Return the [x, y] coordinate for the center point of the cell that contains the specified text.  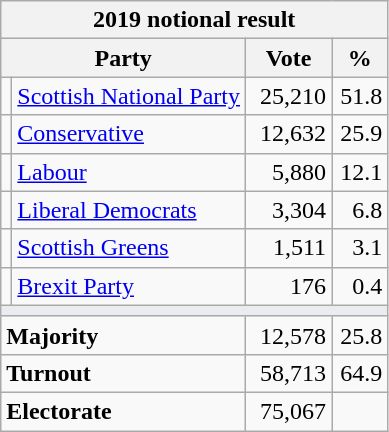
12,632 [289, 134]
Party [124, 58]
25,210 [289, 96]
25.9 [360, 134]
Labour [129, 172]
Scottish Greens [129, 248]
6.8 [360, 210]
25.8 [360, 335]
Electorate [124, 411]
3.1 [360, 248]
% [360, 58]
51.8 [360, 96]
1,511 [289, 248]
Scottish National Party [129, 96]
12,578 [289, 335]
12.1 [360, 172]
2019 notional result [194, 20]
Liberal Democrats [129, 210]
75,067 [289, 411]
3,304 [289, 210]
58,713 [289, 373]
Vote [289, 58]
Brexit Party [129, 286]
5,880 [289, 172]
64.9 [360, 373]
176 [289, 286]
0.4 [360, 286]
Turnout [124, 373]
Majority [124, 335]
Conservative [129, 134]
